Identify which cell holds the provided text, then report its [x, y] central coordinate. 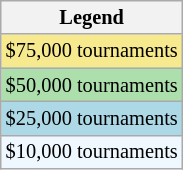
$50,000 tournaments [92, 85]
Legend [92, 17]
$25,000 tournaments [92, 118]
$10,000 tournaments [92, 152]
$75,000 tournaments [92, 51]
